Pinpoint the cell where the given text exists, returning its (X, Y) midpoint coordinate. 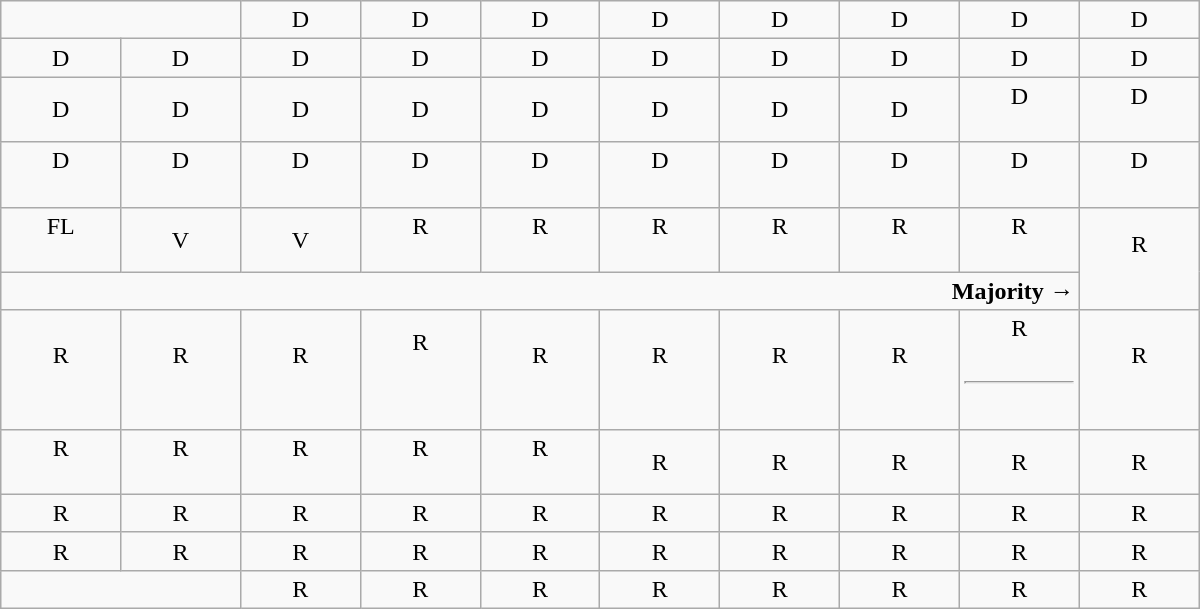
FL (61, 240)
Majority → (540, 291)
